Determine the [X, Y] coordinate at the center of the cell enclosing the given text.  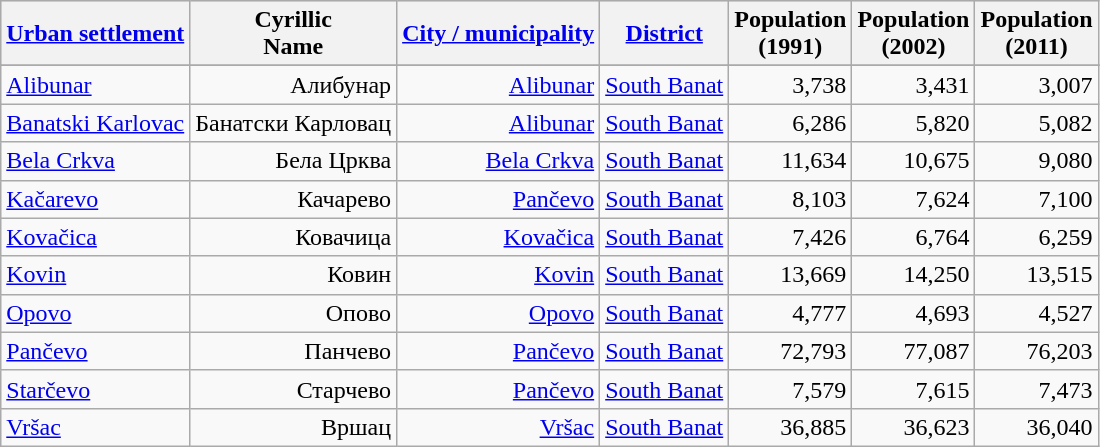
13,515 [1036, 275]
Панчево [294, 351]
4,693 [914, 313]
Алибунар [294, 85]
Ковин [294, 275]
13,669 [790, 275]
Вршац [294, 427]
9,080 [1036, 161]
Population(2002) [914, 34]
4,527 [1036, 313]
7,426 [790, 237]
City / municipality [498, 34]
72,793 [790, 351]
Urban settlement [96, 34]
10,675 [914, 161]
Banatski Karlovac [96, 123]
Starčevo [96, 389]
Population(1991) [790, 34]
Kačarevo [96, 199]
14,250 [914, 275]
Ковачица [294, 237]
3,007 [1036, 85]
11,634 [790, 161]
7,579 [790, 389]
77,087 [914, 351]
7,624 [914, 199]
5,820 [914, 123]
Опово [294, 313]
3,431 [914, 85]
Бела Црква [294, 161]
6,764 [914, 237]
36,885 [790, 427]
5,082 [1036, 123]
Банатски Карловац [294, 123]
District [664, 34]
Population(2011) [1036, 34]
36,623 [914, 427]
36,040 [1036, 427]
8,103 [790, 199]
CyrillicName [294, 34]
7,615 [914, 389]
7,473 [1036, 389]
3,738 [790, 85]
Качарево [294, 199]
76,203 [1036, 351]
6,286 [790, 123]
Старчево [294, 389]
4,777 [790, 313]
7,100 [1036, 199]
6,259 [1036, 237]
